Locate the cell with the specified text and output its (X, Y) center coordinate. 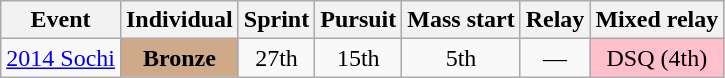
Individual (179, 20)
15th (358, 58)
2014 Sochi (61, 58)
Pursuit (358, 20)
— (555, 58)
Mass start (461, 20)
Event (61, 20)
Relay (555, 20)
Bronze (179, 58)
27th (276, 58)
DSQ (4th) (657, 58)
5th (461, 58)
Sprint (276, 20)
Mixed relay (657, 20)
